Output the [x, y] coordinate of the center of the cell containing the given text.  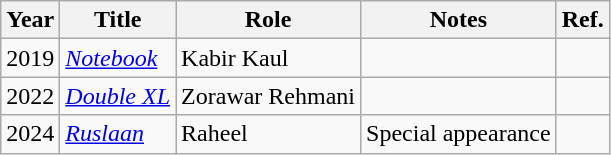
Title [118, 20]
2024 [30, 134]
Special appearance [459, 134]
Notebook [118, 58]
Raheel [268, 134]
2022 [30, 96]
Ref. [582, 20]
Kabir Kaul [268, 58]
Ruslaan [118, 134]
Year [30, 20]
Zorawar Rehmani [268, 96]
Role [268, 20]
2019 [30, 58]
Notes [459, 20]
Double XL [118, 96]
